Extract the [X, Y] coordinate from the center of the cell holding the provided text.  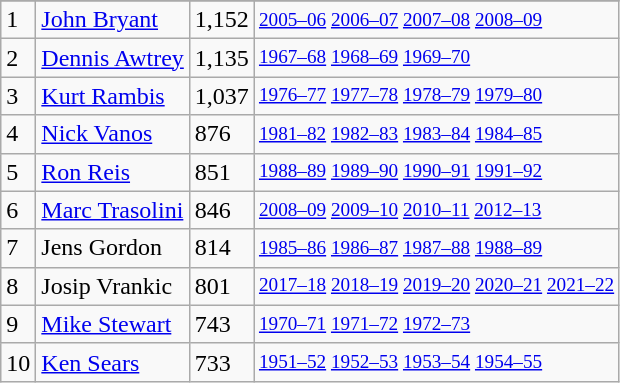
Nick Vanos [113, 134]
846 [222, 210]
851 [222, 172]
1976–77 1977–78 1978–79 1979–80 [436, 96]
1,152 [222, 20]
3 [18, 96]
John Bryant [113, 20]
2 [18, 58]
Marc Trasolini [113, 210]
5 [18, 172]
743 [222, 324]
Kurt Rambis [113, 96]
1981–82 1982–83 1983–84 1984–85 [436, 134]
1985–86 1986–87 1987–88 1988–89 [436, 248]
Mike Stewart [113, 324]
2017–18 2018–19 2019–20 2020–21 2021–22 [436, 286]
801 [222, 286]
Ken Sears [113, 362]
2008–09 2009–10 2010–11 2012–13 [436, 210]
4 [18, 134]
9 [18, 324]
1988–89 1989–90 1990–91 1991–92 [436, 172]
733 [222, 362]
10 [18, 362]
1 [18, 20]
876 [222, 134]
Josip Vrankic [113, 286]
1,037 [222, 96]
6 [18, 210]
7 [18, 248]
2005–06 2006–07 2007–08 2008–09 [436, 20]
Jens Gordon [113, 248]
Ron Reis [113, 172]
1951–52 1952–53 1953–54 1954–55 [436, 362]
814 [222, 248]
1,135 [222, 58]
8 [18, 286]
1967–68 1968–69 1969–70 [436, 58]
1970–71 1971–72 1972–73 [436, 324]
Dennis Awtrey [113, 58]
